Output the [X, Y] coordinate of the center of the cell containing the given text.  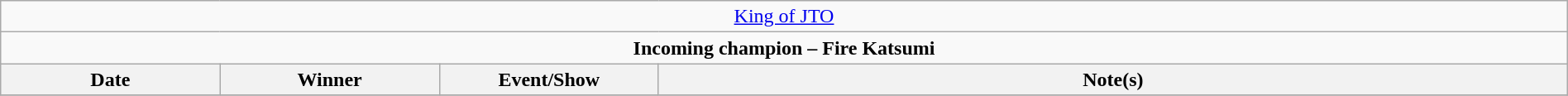
Incoming champion – Fire Katsumi [784, 48]
Event/Show [549, 79]
Note(s) [1113, 79]
King of JTO [784, 17]
Date [111, 79]
Winner [329, 79]
